Find where the given text appears and provide that cell's center as [x, y] coordinate. 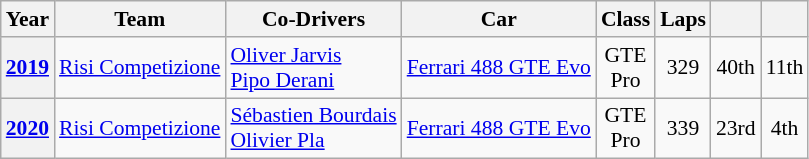
Oliver Jarvis Pipo Derani [313, 68]
4th [785, 128]
Co-Drivers [313, 19]
Team [140, 19]
2019 [28, 68]
11th [785, 68]
2020 [28, 128]
329 [683, 68]
Sébastien Bourdais Olivier Pla [313, 128]
Year [28, 19]
23rd [736, 128]
40th [736, 68]
Car [499, 19]
339 [683, 128]
Class [626, 19]
Laps [683, 19]
